For the text-containing cell, return its midpoint in (X, Y) coordinate format. 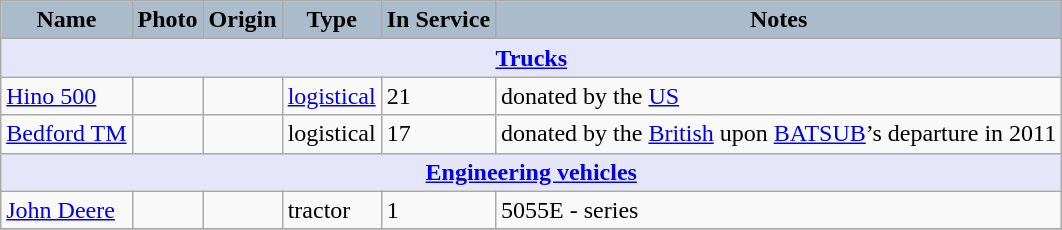
Photo (168, 20)
5055E - series (779, 210)
donated by the British upon BATSUB’s departure in 2011 (779, 134)
Bedford TM (66, 134)
Type (332, 20)
1 (438, 210)
Name (66, 20)
donated by the US (779, 96)
In Service (438, 20)
Engineering vehicles (532, 172)
tractor (332, 210)
21 (438, 96)
Hino 500 (66, 96)
17 (438, 134)
Notes (779, 20)
John Deere (66, 210)
Trucks (532, 58)
Origin (242, 20)
